Scan for the cell matching the given text and deliver its [X, Y] coordinate at center. 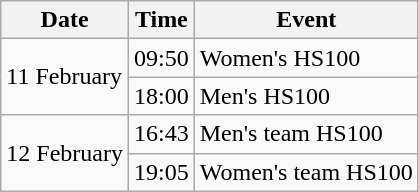
09:50 [161, 58]
Date [65, 20]
Event [306, 20]
Women's team HS100 [306, 172]
Men's HS100 [306, 96]
Men's team HS100 [306, 134]
18:00 [161, 96]
12 February [65, 153]
Women's HS100 [306, 58]
19:05 [161, 172]
Time [161, 20]
16:43 [161, 134]
11 February [65, 77]
